Scan for the cell matching the given text and deliver its [X, Y] coordinate at center. 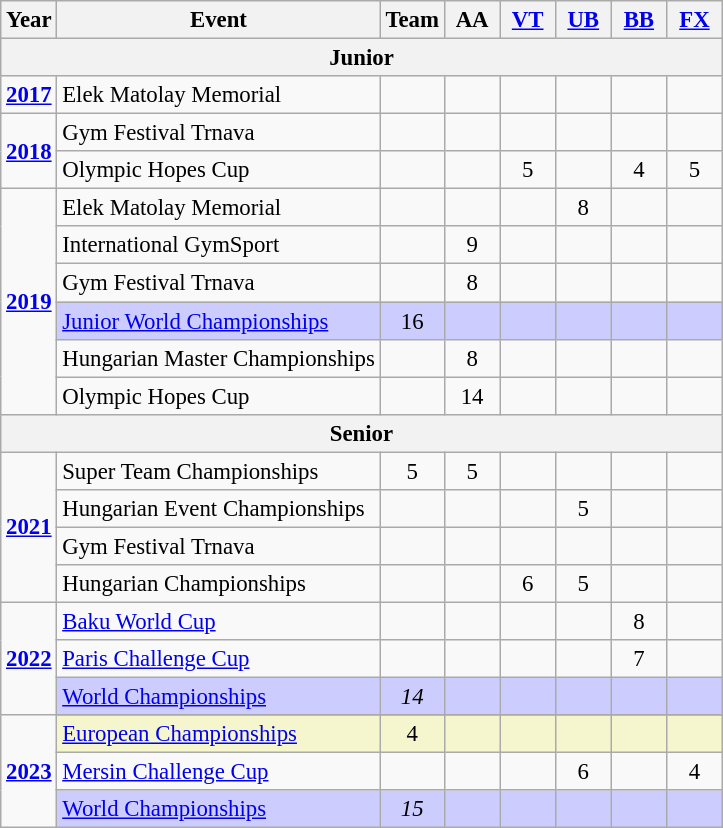
International GymSport [218, 245]
2019 [29, 302]
2017 [29, 95]
Hungarian Championships [218, 584]
2022 [29, 658]
2023 [29, 772]
Hungarian Event Championships [218, 509]
16 [412, 321]
Junior World Championships [218, 321]
9 [472, 245]
BB [639, 20]
Hungarian Master Championships [218, 358]
Baku World Cup [218, 621]
Senior [362, 433]
Paris Challenge Cup [218, 659]
2018 [29, 152]
Event [218, 20]
VT [528, 20]
7 [639, 659]
Super Team Championships [218, 471]
AA [472, 20]
European Championships [218, 734]
Team [412, 20]
UB [583, 20]
FX [695, 20]
Mersin Challenge Cup [218, 772]
2021 [29, 527]
15 [412, 809]
Junior [362, 58]
Year [29, 20]
